Scan for the cell matching the given text and deliver its (X, Y) coordinate at center. 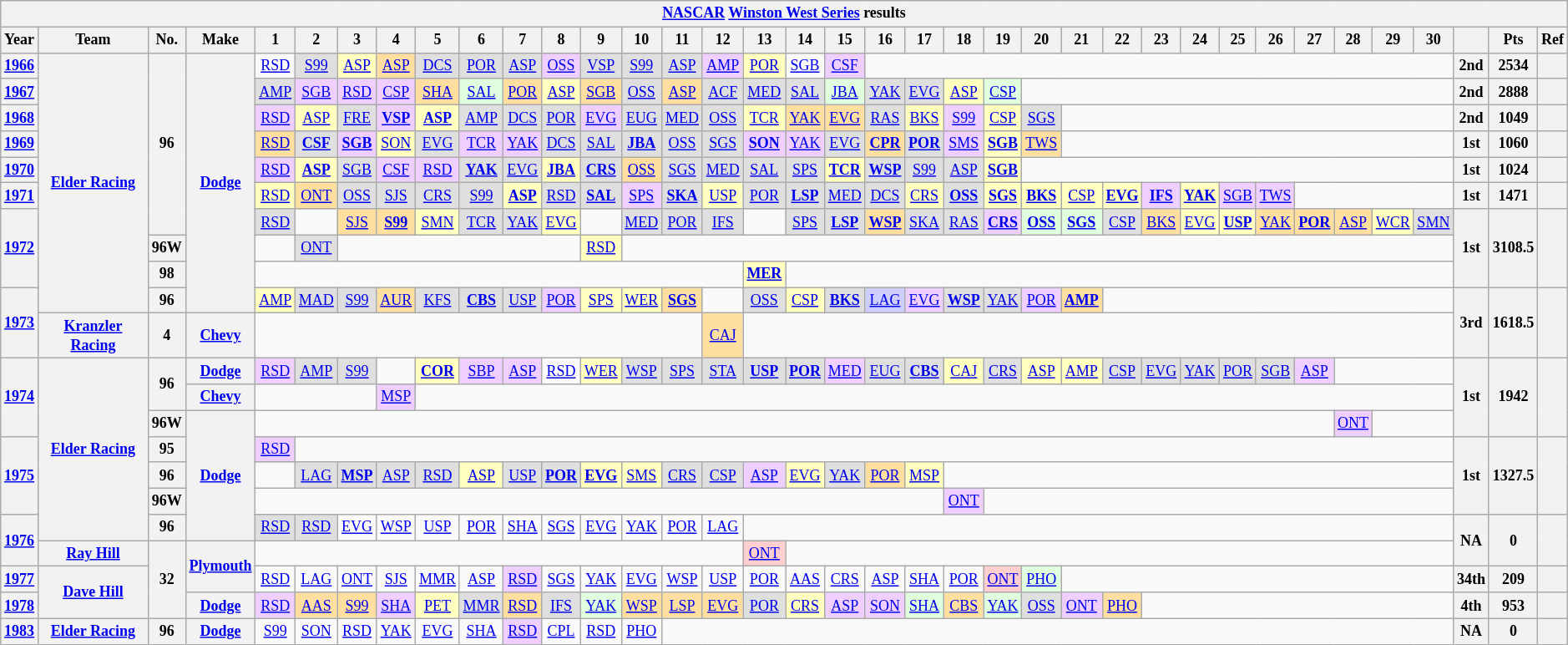
Year (20, 40)
20 (1042, 40)
1 (276, 40)
STA (723, 371)
5 (438, 40)
2534 (1513, 65)
14 (805, 40)
8 (561, 40)
1968 (20, 117)
18 (964, 40)
12 (723, 40)
AUR (396, 301)
Ref (1553, 40)
26 (1276, 40)
29 (1393, 40)
MAD (317, 301)
1966 (20, 65)
SBP (481, 371)
1978 (20, 605)
1971 (20, 196)
209 (1513, 580)
34th (1471, 580)
25 (1238, 40)
Make (220, 40)
Kranzler Racing (93, 336)
1983 (20, 632)
21 (1082, 40)
1969 (20, 144)
16 (885, 40)
13 (765, 40)
CPL (561, 632)
1972 (20, 248)
1471 (1513, 196)
MER (765, 274)
KFS (438, 301)
22 (1122, 40)
28 (1353, 40)
11 (683, 40)
1976 (20, 541)
1049 (1513, 117)
9 (601, 40)
3108.5 (1513, 248)
1977 (20, 580)
3 (357, 40)
No. (167, 40)
1942 (1513, 397)
98 (167, 274)
2 (317, 40)
2888 (1513, 92)
Ray Hill (93, 553)
24 (1201, 40)
Plymouth (220, 566)
10 (641, 40)
FRE (357, 117)
1973 (20, 322)
WCR (1393, 222)
4th (1471, 605)
COR (438, 371)
ACF (723, 92)
3rd (1471, 322)
1618.5 (1513, 322)
PET (438, 605)
30 (1434, 40)
1327.5 (1513, 475)
1975 (20, 475)
6 (481, 40)
Pts (1513, 40)
15 (845, 40)
7 (523, 40)
95 (167, 449)
1974 (20, 397)
1970 (20, 170)
Team (93, 40)
1967 (20, 92)
32 (167, 580)
1024 (1513, 170)
17 (925, 40)
1060 (1513, 144)
CPR (885, 144)
19 (1003, 40)
953 (1513, 605)
27 (1314, 40)
Dave Hill (93, 592)
23 (1161, 40)
NASCAR Winston West Series results (784, 13)
